Return (X, Y) of the center of cell containing provided text 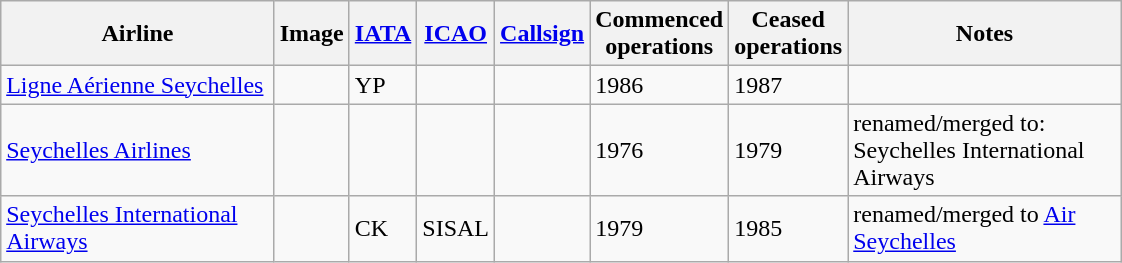
SISAL (456, 228)
renamed/merged to Air Seychelles (985, 228)
1987 (788, 85)
1976 (660, 150)
renamed/merged to: Seychelles International Airways (985, 150)
Commencedoperations (660, 34)
Notes (985, 34)
ICAO (456, 34)
Seychelles Airlines (138, 150)
Seychelles International Airways (138, 228)
Ceasedoperations (788, 34)
Callsign (542, 34)
1985 (788, 228)
Airline (138, 34)
IATA (383, 34)
CK (383, 228)
Image (312, 34)
Ligne Aérienne Seychelles (138, 85)
YP (383, 85)
1986 (660, 85)
